Determine the (X, Y) coordinate at the center of the cell enclosing the given text.  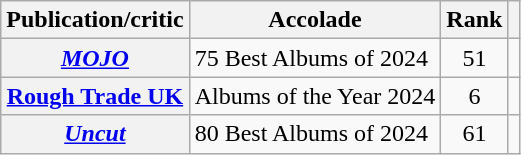
Rough Trade UK (95, 96)
Accolade (315, 20)
80 Best Albums of 2024 (315, 134)
MOJO (95, 58)
51 (474, 58)
61 (474, 134)
Uncut (95, 134)
6 (474, 96)
Albums of the Year 2024 (315, 96)
75 Best Albums of 2024 (315, 58)
Publication/critic (95, 20)
Rank (474, 20)
